Determine the [x, y] coordinate at the center of the cell enclosing the given text.  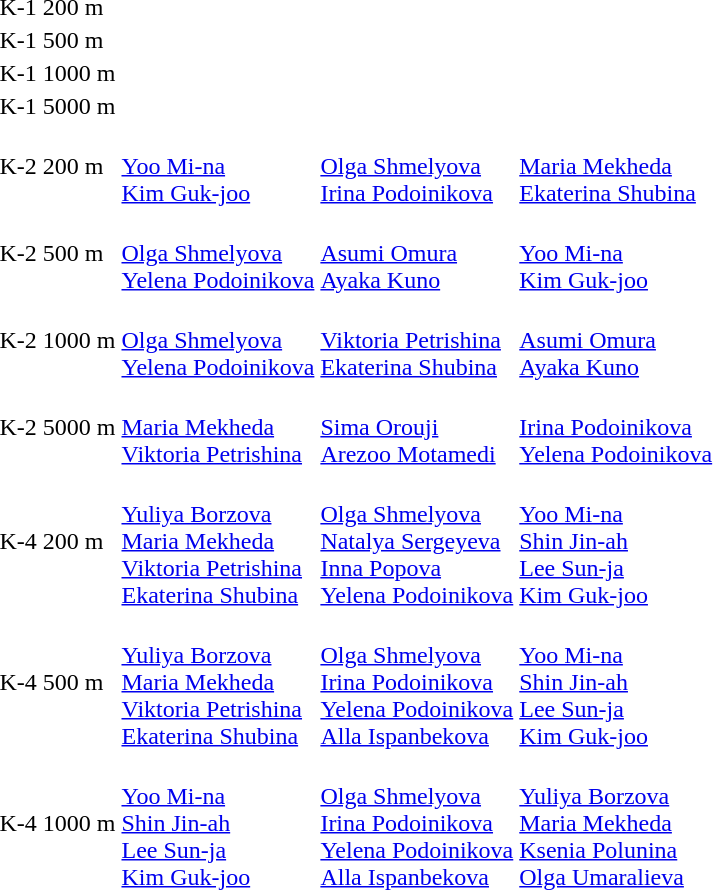
Olga ShmelyovaNatalya SergeyevaInna PopovaYelena Podoinikova [417, 541]
Maria MekhedaViktoria Petrishina [218, 427]
Sima OroujiArezoo Motamedi [417, 427]
Olga ShmelyovaIrina Podoinikova [417, 166]
Yoo Mi-naKim Guk-joo [218, 166]
Asumi OmuraAyaka Kuno [417, 253]
Viktoria PetrishinaEkaterina Shubina [417, 340]
Olga ShmelyovaIrina PodoinikovaYelena PodoinikovaAlla Ispanbekova [417, 682]
